Capture the cell that displays the provided text and extract its [x, y] central coordinate. 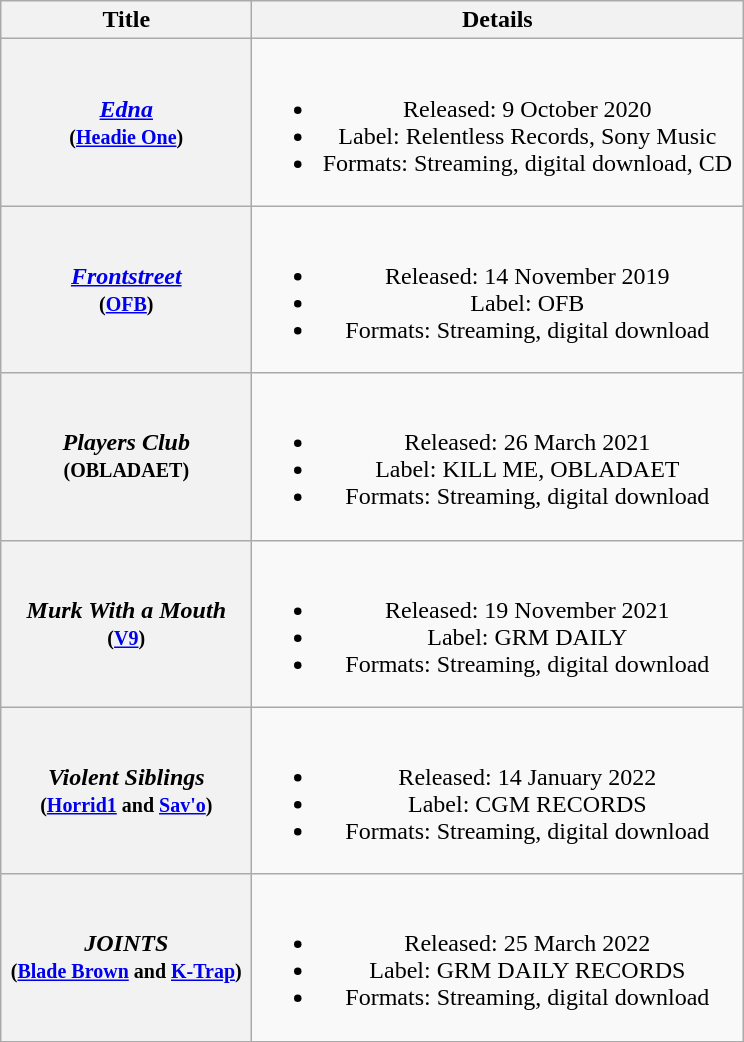
Released: 25 March 2022Label: GRM DAILY RECORDSFormats: Streaming, digital download [498, 958]
JOINTS(Blade Brown and K-Trap) [126, 958]
Released: 19 November 2021Label: GRM DAILYFormats: Streaming, digital download [498, 624]
Released: 26 March 2021Label: KILL ME, OBLADAETFormats: Streaming, digital download [498, 456]
Details [498, 20]
Frontstreet(OFB) [126, 290]
Murk With a Mouth(V9) [126, 624]
Released: 9 October 2020Label: Relentless Records, Sony MusicFormats: Streaming, digital download, CD [498, 122]
Released: 14 January 2022Label: CGM RECORDSFormats: Streaming, digital download [498, 790]
Released: 14 November 2019Label: OFBFormats: Streaming, digital download [498, 290]
Title [126, 20]
Players Club(OBLADAET) [126, 456]
Edna(Headie One) [126, 122]
Violent Siblings(Horrid1 and Sav'o) [126, 790]
